Extract the [X, Y] coordinate from the center of the cell holding the provided text.  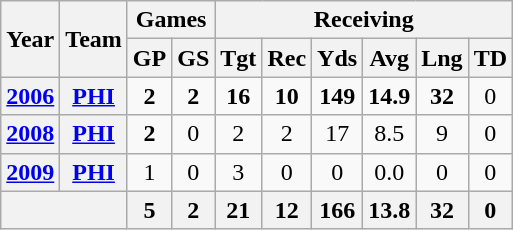
5 [149, 210]
1 [149, 172]
10 [287, 96]
166 [338, 210]
Rec [287, 58]
Avg [390, 58]
Lng [442, 58]
16 [238, 96]
3 [238, 172]
Receiving [364, 20]
8.5 [390, 134]
13.8 [390, 210]
17 [338, 134]
2008 [30, 134]
9 [442, 134]
GP [149, 58]
149 [338, 96]
2009 [30, 172]
GS [194, 58]
Yds [338, 58]
0.0 [390, 172]
12 [287, 210]
Games [170, 20]
Year [30, 39]
21 [238, 210]
Tgt [238, 58]
Team [94, 39]
TD [490, 58]
2006 [30, 96]
14.9 [390, 96]
